Detect which cell encompasses the target text, then output its [x, y] center coordinate. 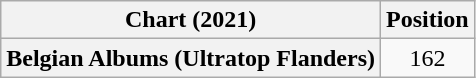
Position [428, 20]
Belgian Albums (Ultratop Flanders) [191, 58]
Chart (2021) [191, 20]
162 [428, 58]
